Capture the cell that displays the provided text and extract its [X, Y] central coordinate. 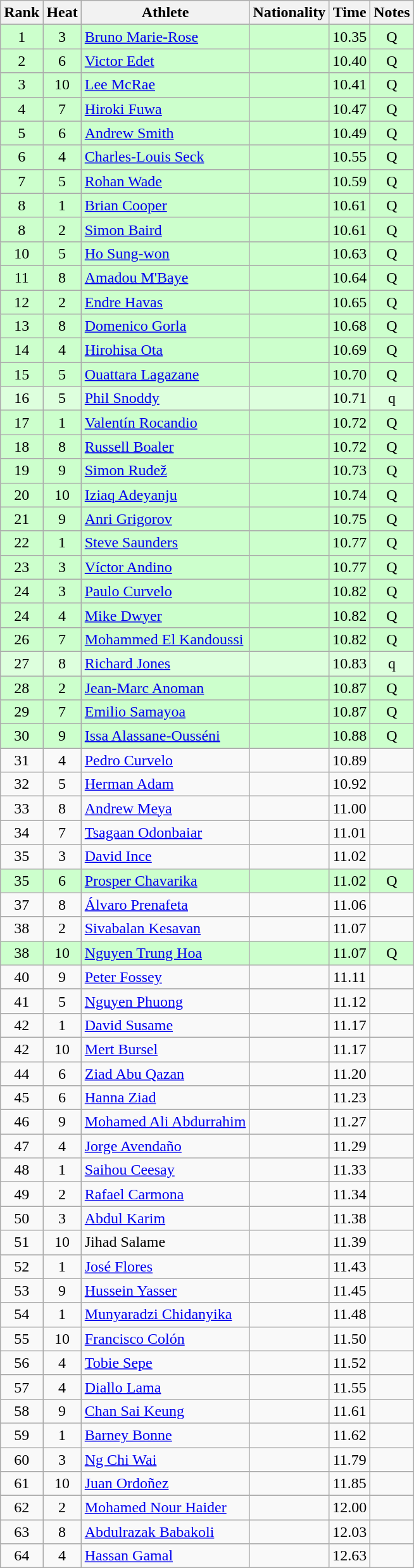
52 [22, 1266]
11.12 [349, 1001]
50 [22, 1218]
10.73 [349, 471]
Munyaradzi Chidanyika [165, 1315]
10.83 [349, 663]
48 [22, 1170]
11.43 [349, 1266]
11.33 [349, 1170]
Nguyen Trung Hoa [165, 953]
11.39 [349, 1242]
31 [22, 760]
Andrew Smith [165, 133]
Steve Saunders [165, 543]
11.50 [349, 1339]
11.61 [349, 1411]
23 [22, 567]
Hanna Ziad [165, 1098]
10.64 [349, 277]
59 [22, 1435]
Peter Fossey [165, 977]
David Ince [165, 857]
Prosper Chavarika [165, 881]
11.55 [349, 1387]
11.01 [349, 832]
Nguyen Phuong [165, 1001]
45 [22, 1098]
10.65 [349, 302]
11.85 [349, 1484]
16 [22, 398]
10.89 [349, 760]
Rafael Carmona [165, 1194]
10.63 [349, 253]
33 [22, 808]
21 [22, 519]
37 [22, 905]
12.03 [349, 1532]
13 [22, 326]
Athlete [165, 13]
14 [22, 350]
Heat [62, 13]
Hiroki Fuwa [165, 109]
51 [22, 1242]
Hussein Yasser [165, 1291]
Mike Dwyer [165, 615]
Tobie Sepe [165, 1363]
Jean-Marc Anoman [165, 687]
30 [22, 736]
20 [22, 495]
11.23 [349, 1098]
Ziad Abu Qazan [165, 1074]
26 [22, 639]
64 [22, 1556]
Juan Ordoñez [165, 1484]
10.92 [349, 784]
Ng Chi Wai [165, 1459]
Ouattara Lagazane [165, 374]
Richard Jones [165, 663]
11.11 [349, 977]
10.59 [349, 181]
Mohammed El Kandoussi [165, 639]
Rohan Wade [165, 181]
Abdulrazak Babakoli [165, 1532]
54 [22, 1315]
57 [22, 1387]
Tsagaan Odonbaiar [165, 832]
29 [22, 712]
Iziaq Adeyanju [165, 495]
Notes [392, 13]
Victor Edet [165, 61]
63 [22, 1532]
27 [22, 663]
18 [22, 447]
Abdul Karim [165, 1218]
Anri Grigorov [165, 519]
28 [22, 687]
11.20 [349, 1074]
Jorge Avendaño [165, 1146]
10.75 [349, 519]
10.41 [349, 85]
Nationality [289, 13]
60 [22, 1459]
19 [22, 471]
Diallo Lama [165, 1387]
Saihou Ceesay [165, 1170]
Simon Rudež [165, 471]
Pedro Curvelo [165, 760]
Endre Havas [165, 302]
Herman Adam [165, 784]
Brian Cooper [165, 205]
Emilio Samayoa [165, 712]
53 [22, 1291]
Ho Sung-won [165, 253]
11.62 [349, 1435]
46 [22, 1122]
10.68 [349, 326]
61 [22, 1484]
Andrew Meya [165, 808]
11.27 [349, 1122]
Domenico Gorla [165, 326]
Barney Bonne [165, 1435]
12.63 [349, 1556]
10.47 [349, 109]
10.35 [349, 37]
40 [22, 977]
Bruno Marie-Rose [165, 37]
Lee McRae [165, 85]
10.49 [349, 133]
Hirohisa Ota [165, 350]
62 [22, 1508]
David Susame [165, 1025]
José Flores [165, 1266]
55 [22, 1339]
Russell Boaler [165, 447]
10.74 [349, 495]
10.69 [349, 350]
41 [22, 1001]
10.88 [349, 736]
Mohamed Nour Haider [165, 1508]
10.71 [349, 398]
Mert Bursel [165, 1049]
34 [22, 832]
Hassan Gamal [165, 1556]
32 [22, 784]
Issa Alassane-Ousséni [165, 736]
11.45 [349, 1291]
Valentín Rocandio [165, 423]
12 [22, 302]
47 [22, 1146]
Sivabalan Kesavan [165, 929]
11.38 [349, 1218]
Time [349, 13]
11.06 [349, 905]
Rank [22, 13]
Álvaro Prenafeta [165, 905]
49 [22, 1194]
56 [22, 1363]
Simon Baird [165, 229]
44 [22, 1074]
11.52 [349, 1363]
10.70 [349, 374]
11 [22, 277]
58 [22, 1411]
11.29 [349, 1146]
Phil Snoddy [165, 398]
11.34 [349, 1194]
22 [22, 543]
Francisco Colón [165, 1339]
11.00 [349, 808]
Jihad Salame [165, 1242]
Charles-Louis Seck [165, 157]
10.55 [349, 157]
11.79 [349, 1459]
Chan Sai Keung [165, 1411]
15 [22, 374]
Amadou M'Baye [165, 277]
10.40 [349, 61]
Víctor Andino [165, 567]
17 [22, 423]
Mohamed Ali Abdurrahim [165, 1122]
12.00 [349, 1508]
11.48 [349, 1315]
Paulo Curvelo [165, 591]
